Pinpoint the cell where the given text exists, returning its [X, Y] midpoint coordinate. 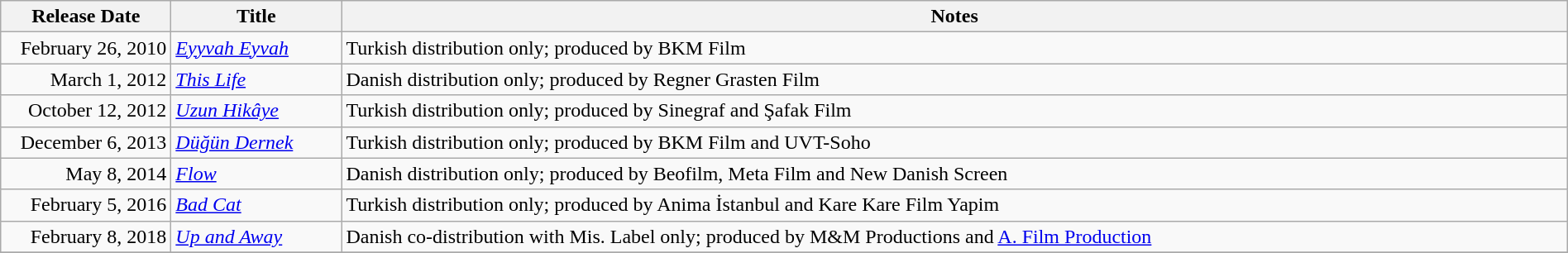
Release Date [86, 17]
Flow [256, 174]
February 8, 2018 [86, 236]
Bad Cat [256, 205]
Danish distribution only; produced by Beofilm, Meta Film and New Danish Screen [954, 174]
Notes [954, 17]
This Life [256, 79]
December 6, 2013 [86, 142]
Düğün Dernek [256, 142]
Danish distribution only; produced by Regner Grasten Film [954, 79]
February 5, 2016 [86, 205]
Uzun Hikâye [256, 111]
March 1, 2012 [86, 79]
Up and Away [256, 236]
October 12, 2012 [86, 111]
February 26, 2010 [86, 48]
Turkish distribution only; produced by BKM Film [954, 48]
May 8, 2014 [86, 174]
Title [256, 17]
Danish co-distribution with Mis. Label only; produced by M&M Productions and A. Film Production [954, 236]
Turkish distribution only; produced by BKM Film and UVT-Soho [954, 142]
Eyyvah Eyvah [256, 48]
Turkish distribution only; produced by Anima İstanbul and Kare Kare Film Yapim [954, 205]
Turkish distribution only; produced by Sinegraf and Şafak Film [954, 111]
